Scan for the cell matching the given text and deliver its (X, Y) coordinate at center. 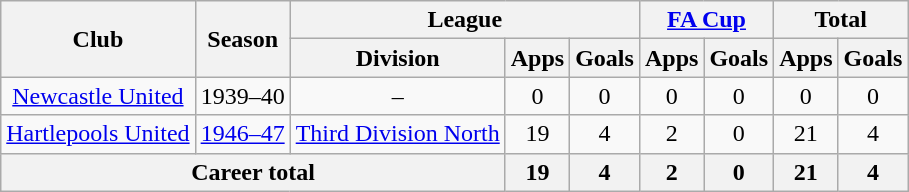
Career total (253, 172)
1939–40 (242, 96)
Season (242, 39)
Newcastle United (98, 96)
Hartlepools United (98, 134)
League (464, 20)
Third Division North (398, 134)
– (398, 96)
1946–47 (242, 134)
Total (841, 20)
Division (398, 58)
FA Cup (706, 20)
Club (98, 39)
